Pinpoint the cell where the given text exists, returning its [X, Y] midpoint coordinate. 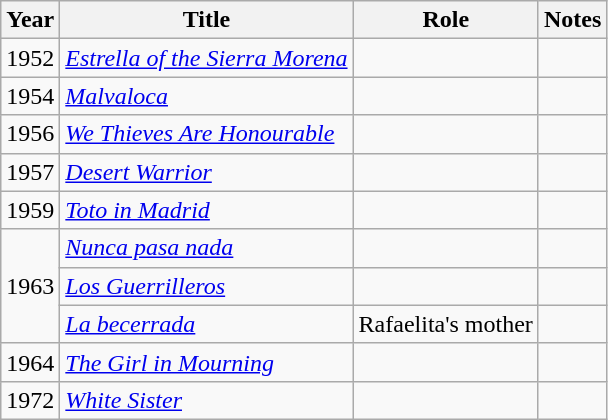
Title [206, 20]
Estrella of the Sierra Morena [206, 58]
Nunca pasa nada [206, 248]
Desert Warrior [206, 172]
Year [30, 20]
Role [446, 20]
1972 [30, 400]
1964 [30, 362]
1959 [30, 210]
Los Guerrilleros [206, 286]
1956 [30, 134]
La becerrada [206, 324]
Notes [572, 20]
We Thieves Are Honourable [206, 134]
1954 [30, 96]
Rafaelita's mother [446, 324]
1952 [30, 58]
1957 [30, 172]
White Sister [206, 400]
The Girl in Mourning [206, 362]
Toto in Madrid [206, 210]
Malvaloca [206, 96]
1963 [30, 286]
